Return [x, y] of the center of cell containing provided text 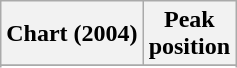
Chart (2004) [72, 34]
Peak position [189, 34]
